Locate the cell with the specified text and output its (X, Y) center coordinate. 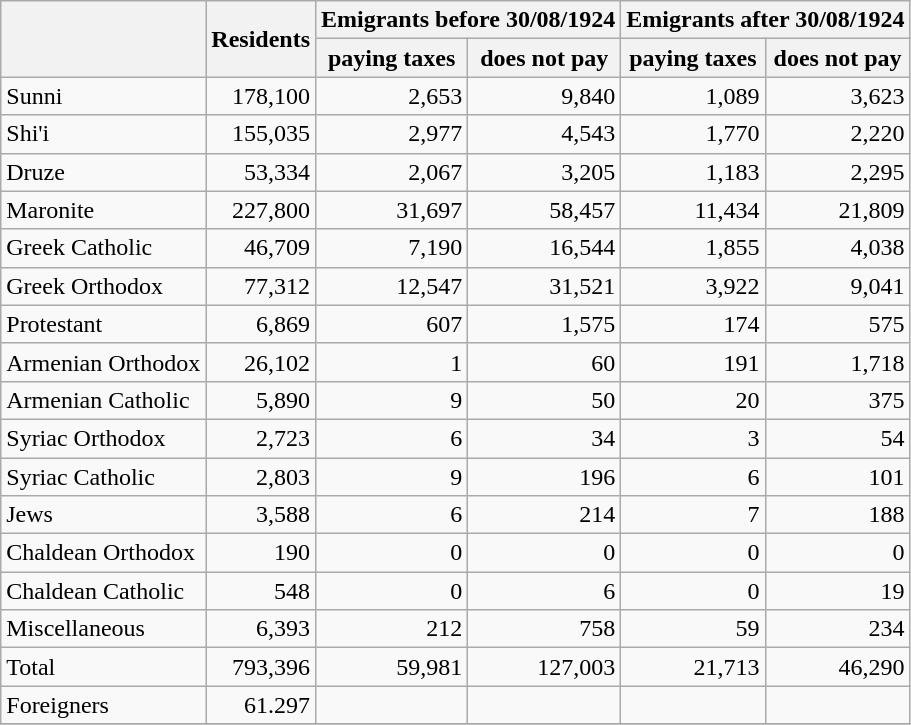
375 (838, 400)
188 (838, 515)
101 (838, 477)
758 (544, 629)
31,697 (392, 210)
7,190 (392, 248)
Syriac Orthodox (104, 438)
Druze (104, 172)
19 (838, 591)
191 (693, 362)
4,543 (544, 134)
16,544 (544, 248)
2,723 (261, 438)
54 (838, 438)
Jews (104, 515)
50 (544, 400)
1,770 (693, 134)
178,100 (261, 96)
9,041 (838, 286)
77,312 (261, 286)
9,840 (544, 96)
2,295 (838, 172)
575 (838, 324)
Residents (261, 39)
21,809 (838, 210)
548 (261, 591)
155,035 (261, 134)
212 (392, 629)
26,102 (261, 362)
59,981 (392, 667)
Chaldean Catholic (104, 591)
Syriac Catholic (104, 477)
1,575 (544, 324)
1,855 (693, 248)
3,588 (261, 515)
3,922 (693, 286)
Greek Orthodox (104, 286)
2,977 (392, 134)
Total (104, 667)
3,623 (838, 96)
11,434 (693, 210)
174 (693, 324)
Emigrants before 30/08/1924 (468, 20)
3 (693, 438)
59 (693, 629)
Protestant (104, 324)
793,396 (261, 667)
Chaldean Orthodox (104, 553)
2,220 (838, 134)
5,890 (261, 400)
Greek Catholic (104, 248)
60 (544, 362)
46,290 (838, 667)
20 (693, 400)
2,803 (261, 477)
Emigrants after 30/08/1924 (766, 20)
2,653 (392, 96)
Sunni (104, 96)
Foreigners (104, 705)
Shi'i (104, 134)
4,038 (838, 248)
Armenian Orthodox (104, 362)
1 (392, 362)
3,205 (544, 172)
214 (544, 515)
12,547 (392, 286)
196 (544, 477)
Maronite (104, 210)
227,800 (261, 210)
1,183 (693, 172)
127,003 (544, 667)
31,521 (544, 286)
Armenian Catholic (104, 400)
190 (261, 553)
6,869 (261, 324)
46,709 (261, 248)
53,334 (261, 172)
7 (693, 515)
21,713 (693, 667)
1,089 (693, 96)
58,457 (544, 210)
1,718 (838, 362)
607 (392, 324)
2,067 (392, 172)
6,393 (261, 629)
61.297 (261, 705)
Miscellaneous (104, 629)
34 (544, 438)
234 (838, 629)
